Identify which cell holds the provided text, then report its (x, y) central coordinate. 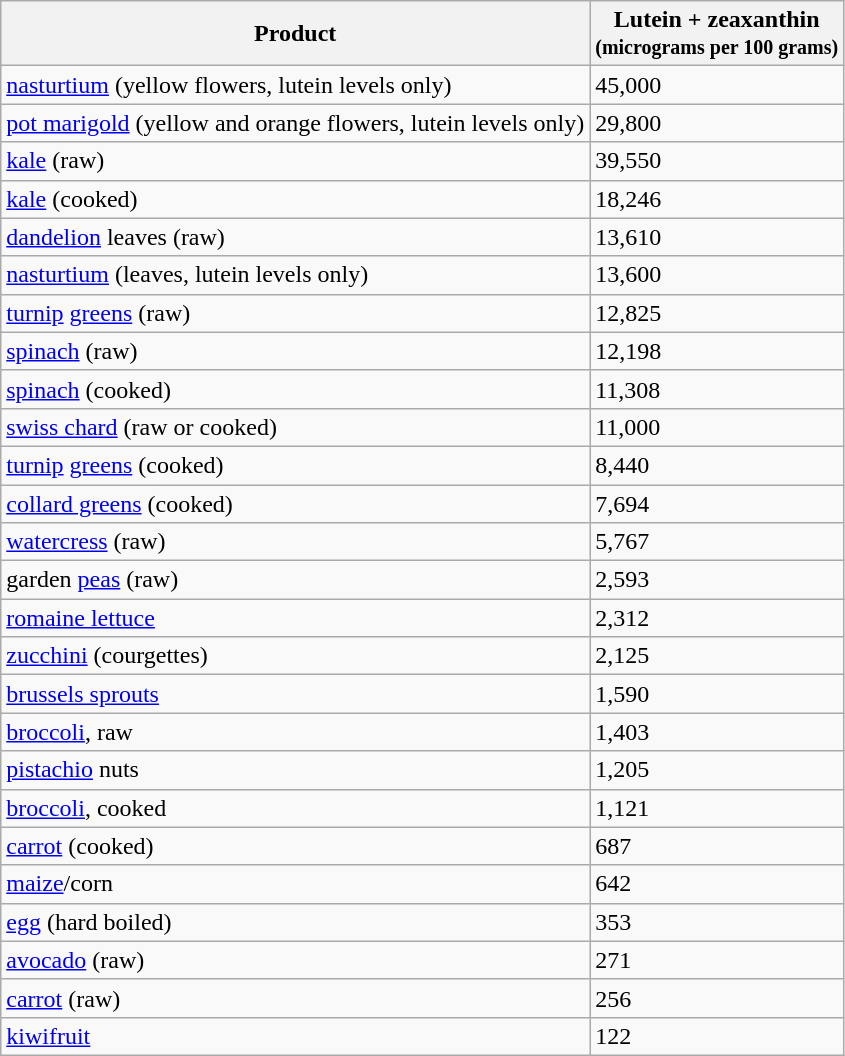
spinach (cooked) (296, 389)
13,600 (717, 275)
swiss chard (raw or cooked) (296, 427)
avocado (raw) (296, 960)
brussels sprouts (296, 694)
romaine lettuce (296, 618)
12,198 (717, 351)
2,312 (717, 618)
broccoli, cooked (296, 808)
pistachio nuts (296, 770)
39,550 (717, 161)
broccoli, raw (296, 732)
nasturtium (leaves, lutein levels only) (296, 275)
1,403 (717, 732)
pot marigold (yellow and orange flowers, lutein levels only) (296, 123)
12,825 (717, 313)
zucchini (courgettes) (296, 656)
2,593 (717, 580)
256 (717, 998)
1,121 (717, 808)
1,205 (717, 770)
13,610 (717, 237)
garden peas (raw) (296, 580)
egg (hard boiled) (296, 922)
18,246 (717, 199)
kale (raw) (296, 161)
carrot (cooked) (296, 846)
29,800 (717, 123)
11,308 (717, 389)
turnip greens (raw) (296, 313)
watercress (raw) (296, 542)
1,590 (717, 694)
45,000 (717, 85)
turnip greens (cooked) (296, 465)
7,694 (717, 503)
collard greens (cooked) (296, 503)
dandelion leaves (raw) (296, 237)
Product (296, 34)
8,440 (717, 465)
carrot (raw) (296, 998)
687 (717, 846)
5,767 (717, 542)
2,125 (717, 656)
11,000 (717, 427)
642 (717, 884)
maize/corn (296, 884)
Lutein + zeaxanthin(micrograms per 100 grams) (717, 34)
122 (717, 1036)
kale (cooked) (296, 199)
spinach (raw) (296, 351)
353 (717, 922)
kiwifruit (296, 1036)
nasturtium (yellow flowers, lutein levels only) (296, 85)
271 (717, 960)
